Search for the cell housing the specified text and yield its [x, y] center coordinate. 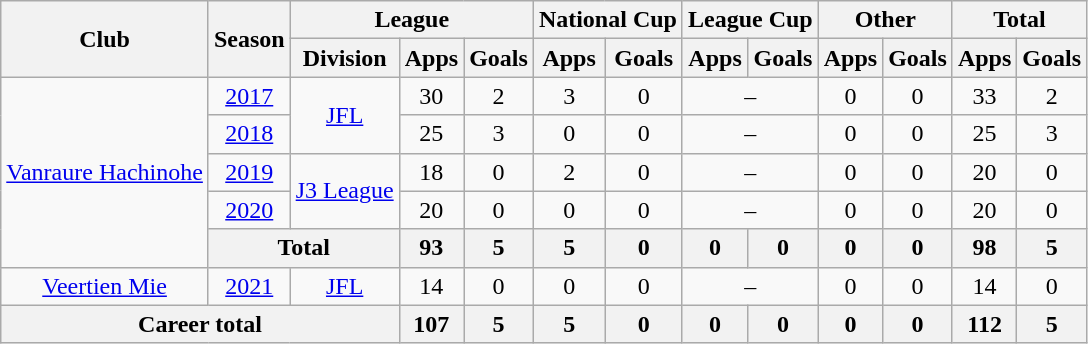
30 [431, 96]
League Cup [750, 20]
2017 [249, 96]
107 [431, 324]
2021 [249, 286]
Other [885, 20]
Career total [200, 324]
League [412, 20]
33 [984, 96]
98 [984, 248]
National Cup [608, 20]
Division [344, 58]
2020 [249, 210]
93 [431, 248]
Season [249, 39]
2018 [249, 134]
Vanraure Hachinohe [105, 172]
Veertien Mie [105, 286]
112 [984, 324]
18 [431, 172]
Club [105, 39]
J3 League [344, 191]
2019 [249, 172]
